From the cell containing the given text, extract its center point as (X, Y) coordinate. 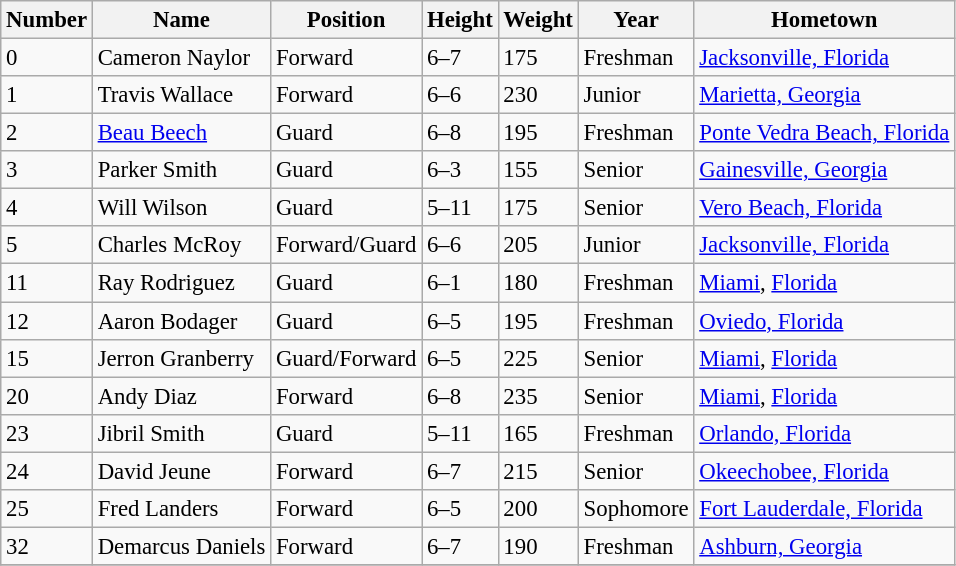
Oviedo, Florida (824, 321)
Height (460, 20)
225 (538, 358)
Parker Smith (181, 170)
230 (538, 95)
Position (346, 20)
Jerron Granberry (181, 358)
215 (538, 471)
Ashburn, Georgia (824, 546)
3 (47, 170)
4 (47, 208)
5 (47, 245)
23 (47, 433)
6–3 (460, 170)
Orlando, Florida (824, 433)
Andy Diaz (181, 396)
155 (538, 170)
Charles McRoy (181, 245)
Cameron Naylor (181, 58)
12 (47, 321)
180 (538, 283)
Travis Wallace (181, 95)
235 (538, 396)
Will Wilson (181, 208)
Beau Beech (181, 133)
David Jeune (181, 471)
190 (538, 546)
11 (47, 283)
6–1 (460, 283)
Year (636, 20)
Guard/Forward (346, 358)
Aaron Bodager (181, 321)
Ray Rodriguez (181, 283)
205 (538, 245)
Fort Lauderdale, Florida (824, 509)
Jibril Smith (181, 433)
Ponte Vedra Beach, Florida (824, 133)
Number (47, 20)
Sophomore (636, 509)
Weight (538, 20)
1 (47, 95)
20 (47, 396)
Forward/Guard (346, 245)
Marietta, Georgia (824, 95)
15 (47, 358)
Fred Landers (181, 509)
Name (181, 20)
0 (47, 58)
32 (47, 546)
Gainesville, Georgia (824, 170)
Hometown (824, 20)
Demarcus Daniels (181, 546)
2 (47, 133)
165 (538, 433)
Okeechobee, Florida (824, 471)
Vero Beach, Florida (824, 208)
200 (538, 509)
25 (47, 509)
24 (47, 471)
